Return the (x, y) coordinate for the center point of the cell that contains the specified text.  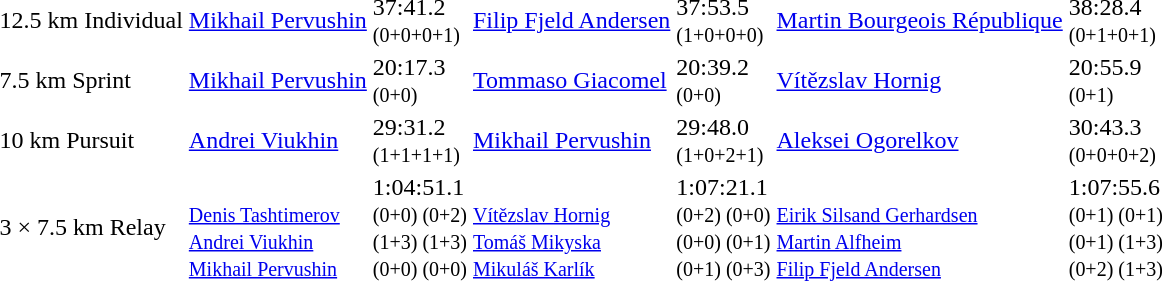
Tommaso Giacomel (572, 80)
Aleksei Ogorelkov (920, 140)
29:48.0(1+0+2+1) (724, 140)
20:17.3(0+0) (420, 80)
29:31.2(1+1+1+1) (420, 140)
Andrei Viukhin (278, 140)
Vítězslav Hornig (920, 80)
20:39.2(0+0) (724, 80)
